From the cell containing the given text, extract its center point as [x, y] coordinate. 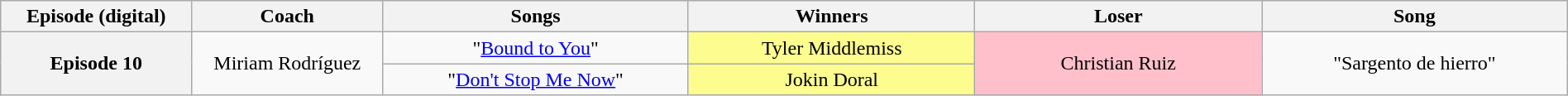
Episode 10 [96, 64]
Loser [1118, 17]
Christian Ruiz [1118, 64]
Miriam Rodríguez [288, 64]
"Bound to You" [536, 48]
Jokin Doral [832, 79]
Winners [832, 17]
Songs [536, 17]
Song [1415, 17]
Coach [288, 17]
Episode (digital) [96, 17]
"Sargento de hierro" [1415, 64]
Tyler Middlemiss [832, 48]
"Don't Stop Me Now" [536, 79]
